Pinpoint the cell where the given text exists, returning its [X, Y] midpoint coordinate. 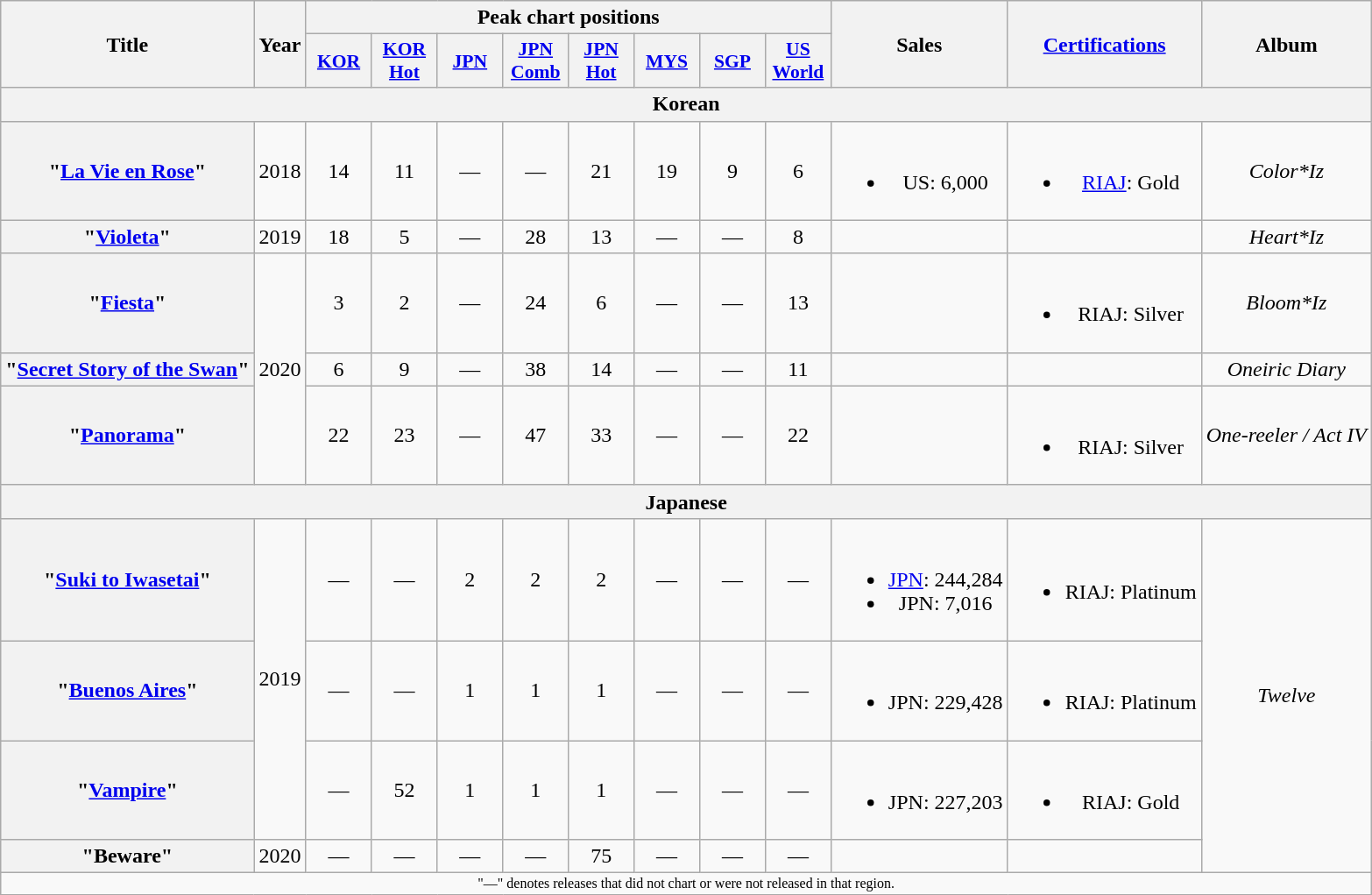
KORHot [405, 61]
"Fiesta" [128, 303]
Sales [919, 44]
"Vampire" [128, 789]
Bloom*Iz [1286, 303]
SGP [732, 61]
KOR [338, 61]
"Suki to Iwasetai" [128, 579]
JPN: 229,428 [919, 691]
JPNHot [601, 61]
Twelve [1286, 695]
Album [1286, 44]
Color*Iz [1286, 170]
47 [536, 435]
Japanese [687, 501]
US: 6,000 [919, 170]
"La Vie en Rose" [128, 170]
18 [338, 237]
38 [536, 369]
"Secret Story of the Swan" [128, 369]
19 [668, 170]
JPN: 227,203 [919, 789]
8 [797, 237]
3 [338, 303]
Year [280, 44]
JPN [470, 61]
One-reeler / Act IV [1286, 435]
"—" denotes releases that did not chart or were not released in that region. [687, 884]
Korean [687, 104]
MYS [668, 61]
21 [601, 170]
JPN: 244,284 JPN: 7,016 [919, 579]
JPNComb [536, 61]
Oneiric Diary [1286, 369]
33 [601, 435]
Title [128, 44]
"Beware" [128, 856]
Peak chart positions [568, 18]
75 [601, 856]
"Violeta" [128, 237]
"Panorama" [128, 435]
23 [405, 435]
Heart*Iz [1286, 237]
2018 [280, 170]
24 [536, 303]
"Buenos Aires" [128, 691]
28 [536, 237]
Certifications [1104, 44]
USWorld [797, 61]
52 [405, 789]
5 [405, 237]
